Return [x, y] of the center of cell containing provided text 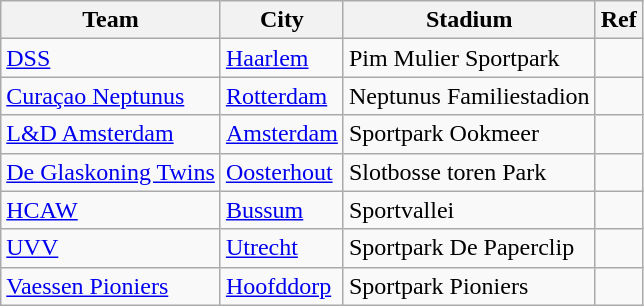
De Glaskoning Twins [111, 172]
UVV [111, 248]
Vaessen Pioniers [111, 286]
Haarlem [282, 58]
Utrecht [282, 248]
Sportpark Ookmeer [469, 134]
Pim Mulier Sportpark [469, 58]
City [282, 20]
Rotterdam [282, 96]
Oosterhout [282, 172]
Hoofddorp [282, 286]
Bussum [282, 210]
Stadium [469, 20]
Sportpark Pioniers [469, 286]
HCAW [111, 210]
DSS [111, 58]
Amsterdam [282, 134]
Sportpark De Paperclip [469, 248]
Neptunus Familiestadion [469, 96]
Curaçao Neptunus [111, 96]
Sportvallei [469, 210]
L&D Amsterdam [111, 134]
Ref [618, 20]
Slotbosse toren Park [469, 172]
Team [111, 20]
